Provide the (X, Y) coordinate of the cell's center where the given text is located.  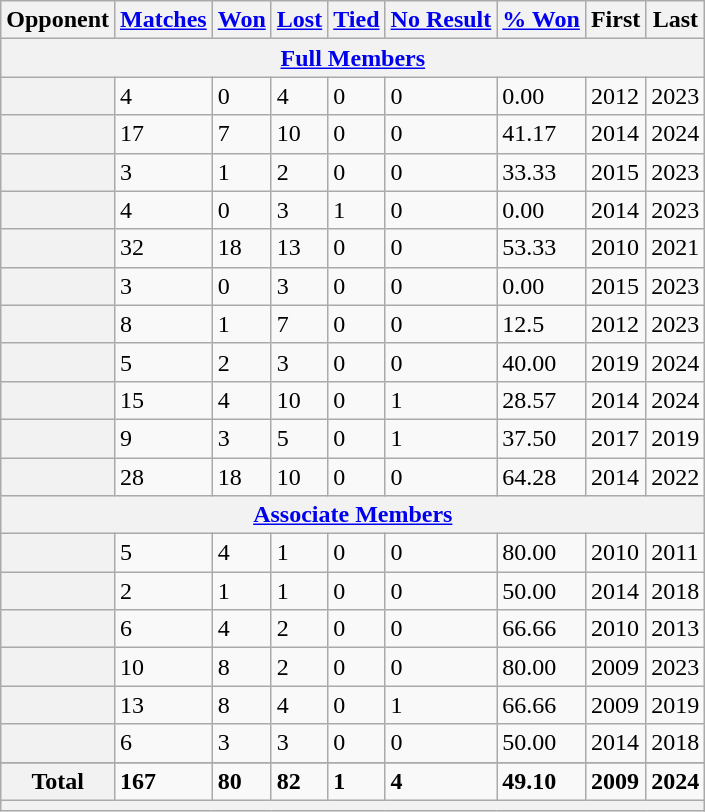
53.33 (542, 248)
Opponent (58, 20)
28.57 (542, 400)
Won (242, 20)
2011 (676, 553)
64.28 (542, 477)
12.5 (542, 324)
2022 (676, 477)
Associate Members (353, 515)
Full Members (353, 58)
Total (58, 781)
32 (164, 248)
33.33 (542, 172)
No Result (441, 20)
9 (164, 438)
28 (164, 477)
41.17 (542, 134)
40.00 (542, 362)
167 (164, 781)
Matches (164, 20)
80 (242, 781)
17 (164, 134)
15 (164, 400)
37.50 (542, 438)
Lost (299, 20)
Tied (356, 20)
2017 (615, 438)
First (615, 20)
49.10 (542, 781)
82 (299, 781)
2013 (676, 629)
2021 (676, 248)
Last (676, 20)
% Won (542, 20)
